Locate the cell with the specified text and output its (X, Y) center coordinate. 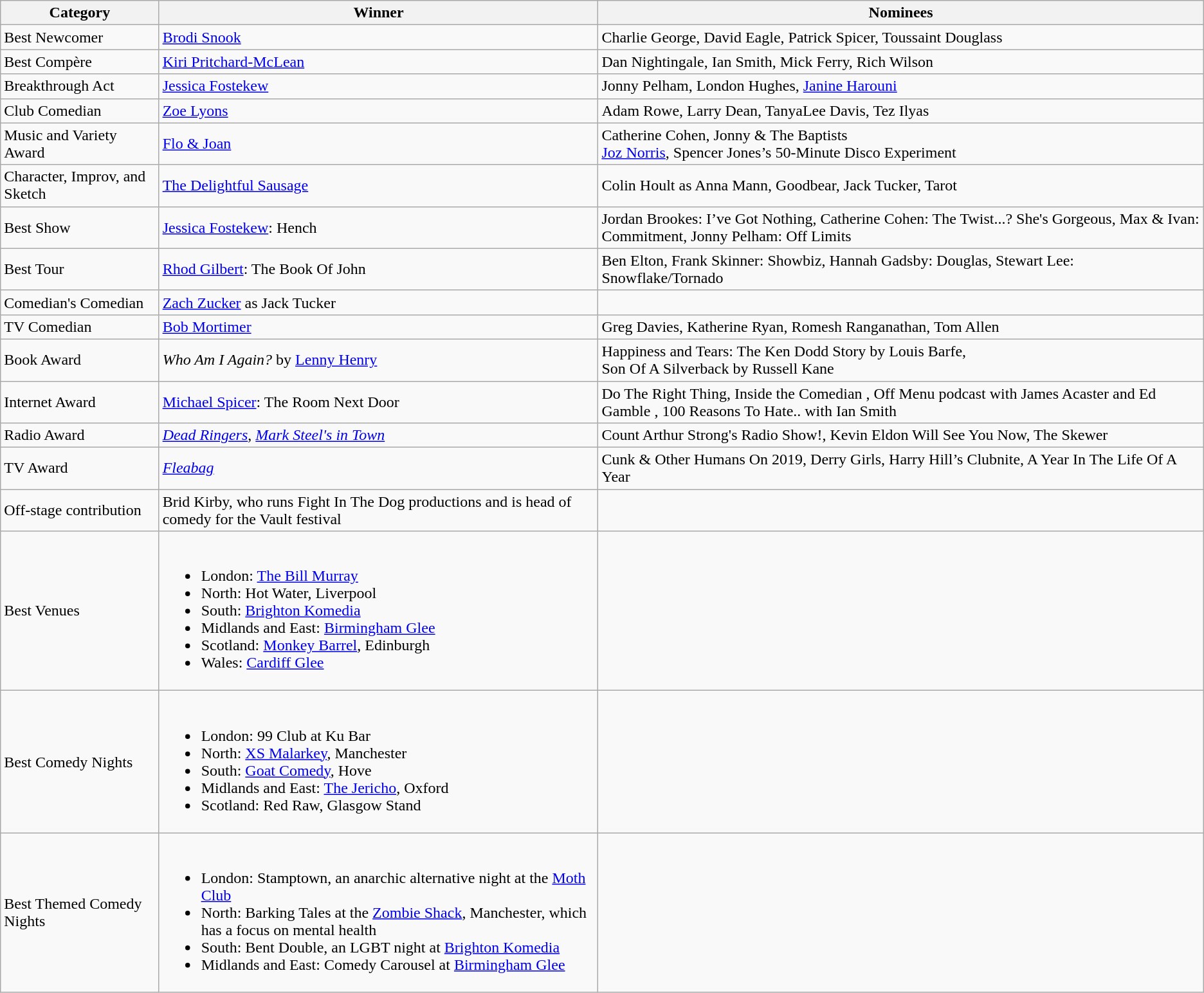
Count Arthur Strong's Radio Show!, Kevin Eldon Will See You Now, The Skewer (900, 435)
Colin Hoult as Anna Mann, Goodbear, Jack Tucker, Tarot (900, 185)
Catherine Cohen, Jonny & The BaptistsJoz Norris, Spencer Jones’s 50-Minute Disco Experiment (900, 144)
Best Tour (80, 269)
Kiri Pritchard-McLean (378, 62)
TV Comedian (80, 327)
Bob Mortimer (378, 327)
Happiness and Tears: The Ken Dodd Story by Louis Barfe,Son Of A Silverback by Russell Kane (900, 360)
Jessica Fostekew (378, 86)
Best Comedy Nights (80, 761)
Greg Davies, Katherine Ryan, Romesh Ranganathan, Tom Allen (900, 327)
Internet Award (80, 401)
Michael Spicer: The Room Next Door (378, 401)
Comedian's Comedian (80, 302)
Dead Ringers, Mark Steel's in Town (378, 435)
Best Themed Comedy Nights (80, 913)
Best Show (80, 228)
London: 99 Club at Ku BarNorth: XS Malarkey, ManchesterSouth: Goat Comedy, HoveMidlands and East: The Jericho, OxfordScotland: Red Raw, Glasgow Stand (378, 761)
Radio Award (80, 435)
Nominees (900, 13)
Brodi Snook (378, 37)
Adam Rowe, Larry Dean, TanyaLee Davis, Tez Ilyas (900, 111)
Flo & Joan (378, 144)
Who Am I Again? by Lenny Henry (378, 360)
Winner (378, 13)
Category (80, 13)
Fleabag (378, 468)
Charlie George, David Eagle, Patrick Spicer, Toussaint Douglass (900, 37)
Do The Right Thing, Inside the Comedian , Off Menu podcast with James Acaster and Ed Gamble , 100 Reasons To Hate.. with Ian Smith (900, 401)
Best Compère (80, 62)
Ben Elton, Frank Skinner: Showbiz, Hannah Gadsby: Douglas, Stewart Lee: Snowflake/Tornado (900, 269)
The Delightful Sausage (378, 185)
Jordan Brookes: I’ve Got Nothing, Catherine Cohen: The Twist...? She's Gorgeous, Max & Ivan: Commitment, Jonny Pelham: Off Limits (900, 228)
Rhod Gilbert: The Book Of John (378, 269)
Jonny Pelham, London Hughes, Janine Harouni (900, 86)
Zach Zucker as Jack Tucker (378, 302)
Cunk & Other Humans On 2019, Derry Girls, Harry Hill’s Clubnite, A Year In The Life Of A Year (900, 468)
Off-stage contribution (80, 511)
Club Comedian (80, 111)
Brid Kirby, who runs Fight In The Dog productions and is head of comedy for the Vault festival (378, 511)
Best Venues (80, 611)
Zoe Lyons (378, 111)
Music and Variety Award (80, 144)
Book Award (80, 360)
Jessica Fostekew: Hench (378, 228)
Breakthrough Act (80, 86)
Best Newcomer (80, 37)
Character, Improv, and Sketch (80, 185)
TV Award (80, 468)
Dan Nightingale, Ian Smith, Mick Ferry, Rich Wilson (900, 62)
